For the text-containing cell, return its midpoint in [x, y] coordinate format. 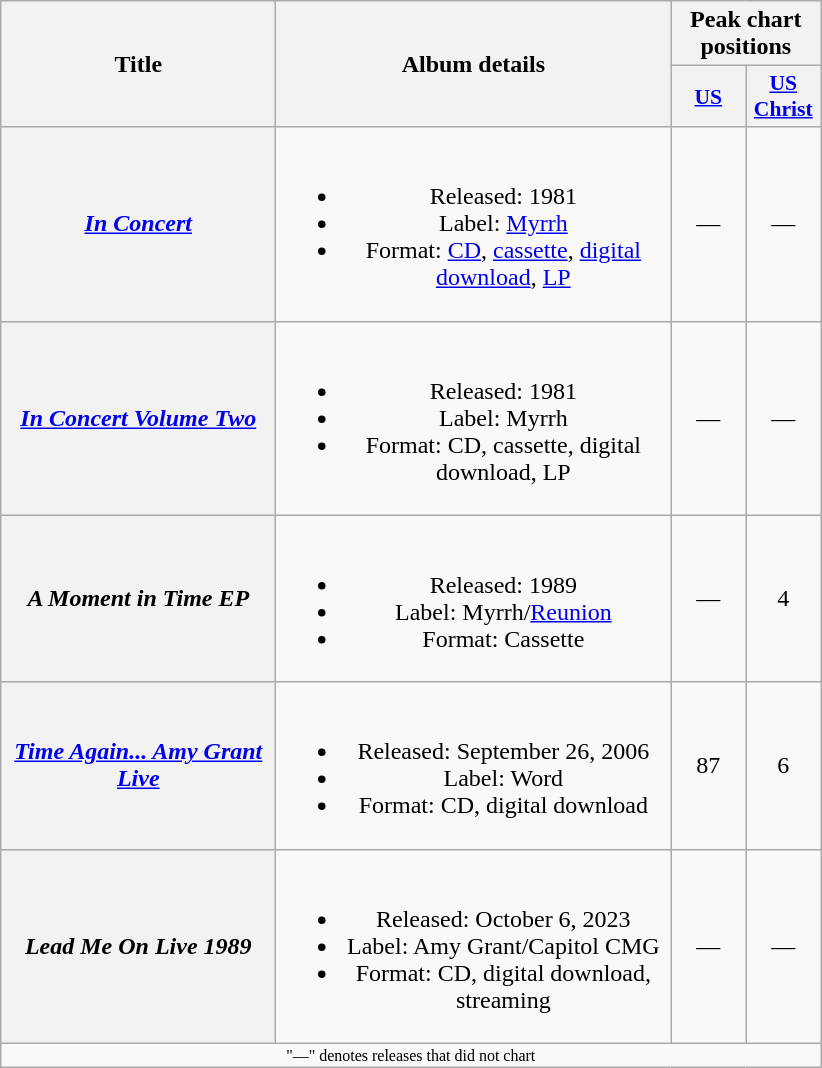
A Moment in Time EP [138, 598]
Time Again... Amy Grant Live [138, 766]
Title [138, 64]
In Concert [138, 224]
Released: 1989Label: Myrrh/ReunionFormat: Cassette [474, 598]
Released: October 6, 2023Label: Amy Grant/Capitol CMGFormat: CD, digital download, streaming [474, 946]
"—" denotes releases that did not chart [411, 1055]
Peak chart positions [746, 34]
USChrist [784, 96]
6 [784, 766]
Album details [474, 64]
Released: September 26, 2006Label: WordFormat: CD, digital download [474, 766]
In Concert Volume Two [138, 418]
Lead Me On Live 1989 [138, 946]
4 [784, 598]
87 [708, 766]
US [708, 96]
